Pinpoint the cell where the given text exists, returning its [x, y] midpoint coordinate. 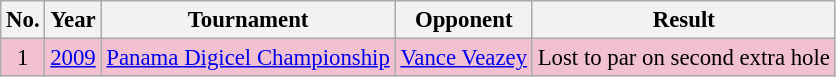
Panama Digicel Championship [248, 58]
1 [23, 58]
No. [23, 20]
2009 [73, 58]
Opponent [464, 20]
Tournament [248, 20]
Result [684, 20]
Year [73, 20]
Lost to par on second extra hole [684, 58]
Vance Veazey [464, 58]
